Return the (x, y) coordinate for the center point of the cell that contains the specified text.  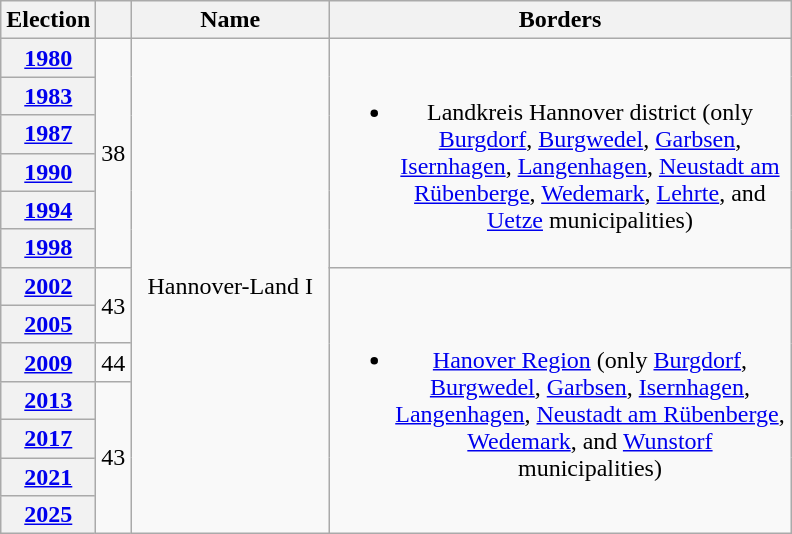
2009 (48, 362)
2005 (48, 324)
1990 (48, 172)
44 (114, 362)
2021 (48, 477)
38 (114, 153)
1998 (48, 248)
Election (48, 20)
Hannover-Land I (230, 286)
1994 (48, 210)
1983 (48, 96)
2013 (48, 400)
1987 (48, 134)
2025 (48, 515)
Borders (560, 20)
Hanover Region (only Burgdorf, Burgwedel, Garbsen, Isernhagen, Langenhagen, Neustadt am Rübenberge, Wedemark, and Wunstorf municipalities) (560, 400)
Name (230, 20)
2017 (48, 438)
2002 (48, 286)
1980 (48, 58)
